For the text-containing cell, return its midpoint in [X, Y] coordinate format. 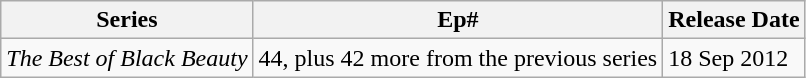
44, plus 42 more from the previous series [458, 58]
Release Date [734, 20]
Series [127, 20]
Ep# [458, 20]
The Best of Black Beauty [127, 58]
18 Sep 2012 [734, 58]
